Output the (X, Y) coordinate of the center of the cell containing the given text.  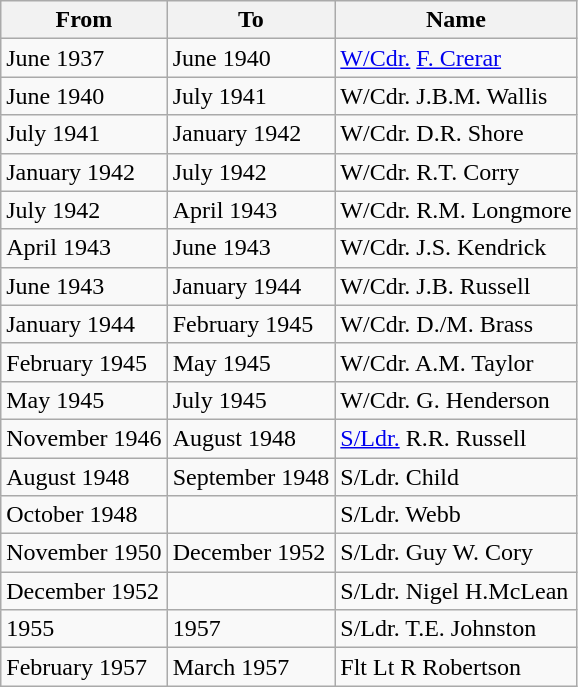
W/Cdr. D.R. Shore (456, 134)
S/Ldr. Guy W. Cory (456, 553)
S/Ldr. T.E. Johnston (456, 629)
W/Cdr. G. Henderson (456, 400)
October 1948 (84, 515)
W/Cdr. J.B.M. Wallis (456, 96)
S/Ldr. Webb (456, 515)
November 1946 (84, 438)
S/Ldr. Nigel H.McLean (456, 591)
W/Cdr. R.M. Longmore (456, 210)
To (251, 20)
Flt Lt R Robertson (456, 667)
W/Cdr. D./M. Brass (456, 324)
S/Ldr. Child (456, 477)
June 1937 (84, 58)
1957 (251, 629)
March 1957 (251, 667)
W/Cdr. F. Crerar (456, 58)
February 1957 (84, 667)
W/Cdr. R.T. Corry (456, 172)
Name (456, 20)
S/Ldr. R.R. Russell (456, 438)
November 1950 (84, 553)
W/Cdr. A.M. Taylor (456, 362)
1955 (84, 629)
July 1945 (251, 400)
W/Cdr. J.S. Kendrick (456, 248)
From (84, 20)
September 1948 (251, 477)
W/Cdr. J.B. Russell (456, 286)
